Scan for the cell matching the given text and deliver its (X, Y) coordinate at center. 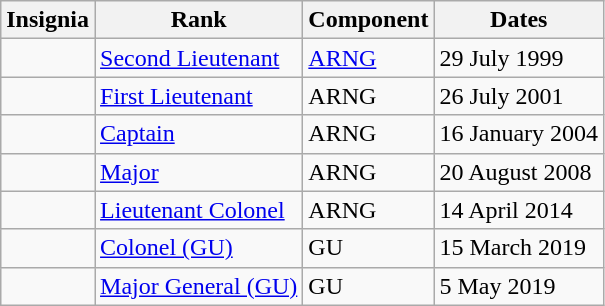
Major General (GU) (199, 286)
Captain (199, 134)
15 March 2019 (519, 248)
16 January 2004 (519, 134)
Insignia (48, 20)
Colonel (GU) (199, 248)
Lieutenant Colonel (199, 210)
20 August 2008 (519, 172)
Component (368, 20)
5 May 2019 (519, 286)
14 April 2014 (519, 210)
Rank (199, 20)
29 July 1999 (519, 58)
Dates (519, 20)
26 July 2001 (519, 96)
First Lieutenant (199, 96)
Major (199, 172)
Second Lieutenant (199, 58)
